Locate the cell with the specified text and output its [x, y] center coordinate. 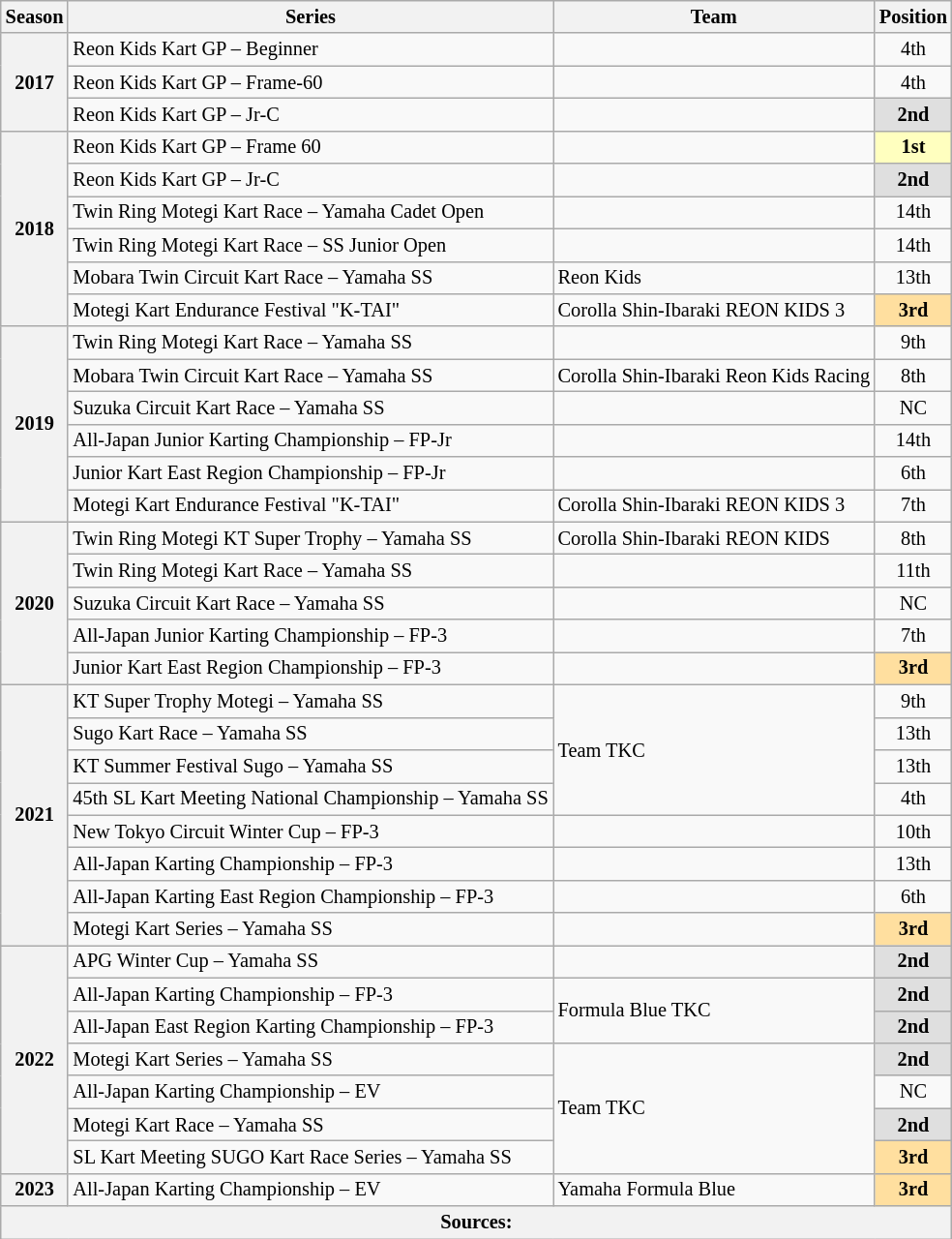
Reon Kids Kart GP – Frame 60 [310, 147]
2018 [35, 228]
All-Japan Karting East Region Championship – FP-3 [310, 896]
KT Summer Festival Sugo – Yamaha SS [310, 766]
Motegi Kart Race – Yamaha SS [310, 1125]
2019 [35, 424]
SL Kart Meeting SUGO Kart Race Series – Yamaha SS [310, 1157]
All-Japan East Region Karting Championship – FP-3 [310, 1027]
Junior Kart East Region Championship – FP-Jr [310, 473]
Position [913, 16]
Twin Ring Motegi KT Super Trophy – Yamaha SS [310, 538]
Junior Kart East Region Championship – FP-3 [310, 668]
Formula Blue TKC [714, 1011]
Season [35, 16]
All-Japan Junior Karting Championship – FP-3 [310, 636]
Sugo Kart Race – Yamaha SS [310, 734]
Reon Kids [714, 278]
Sources: [476, 1223]
2022 [35, 1059]
APG Winter Cup – Yamaha SS [310, 961]
Yamaha Formula Blue [714, 1190]
Twin Ring Motegi Kart Race – SS Junior Open [310, 245]
All-Japan Junior Karting Championship – FP-Jr [310, 440]
New Tokyo Circuit Winter Cup – FP-3 [310, 831]
2023 [35, 1190]
Reon Kids Kart GP – Frame-60 [310, 82]
Team [714, 16]
Twin Ring Motegi Kart Race – Yamaha Cadet Open [310, 212]
Series [310, 16]
Corolla Shin-Ibaraki Reon Kids Racing [714, 376]
11th [913, 570]
Corolla Shin-Ibaraki REON KIDS [714, 538]
45th SL Kart Meeting National Championship – Yamaha SS [310, 799]
10th [913, 831]
2017 [35, 81]
2021 [35, 815]
2020 [35, 603]
KT Super Trophy Motegi – Yamaha SS [310, 701]
Reon Kids Kart GP – Beginner [310, 49]
1st [913, 147]
